From the cell containing the given text, extract its center point as [x, y] coordinate. 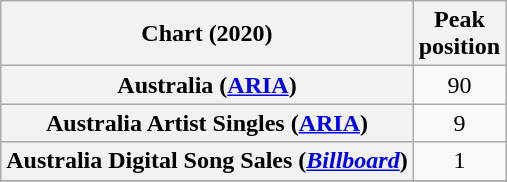
1 [459, 161]
Chart (2020) [207, 34]
Australia Artist Singles (ARIA) [207, 123]
90 [459, 85]
Peakposition [459, 34]
9 [459, 123]
Australia Digital Song Sales (Billboard) [207, 161]
Australia (ARIA) [207, 85]
